Find where the given text appears and provide that cell's center as [x, y] coordinate. 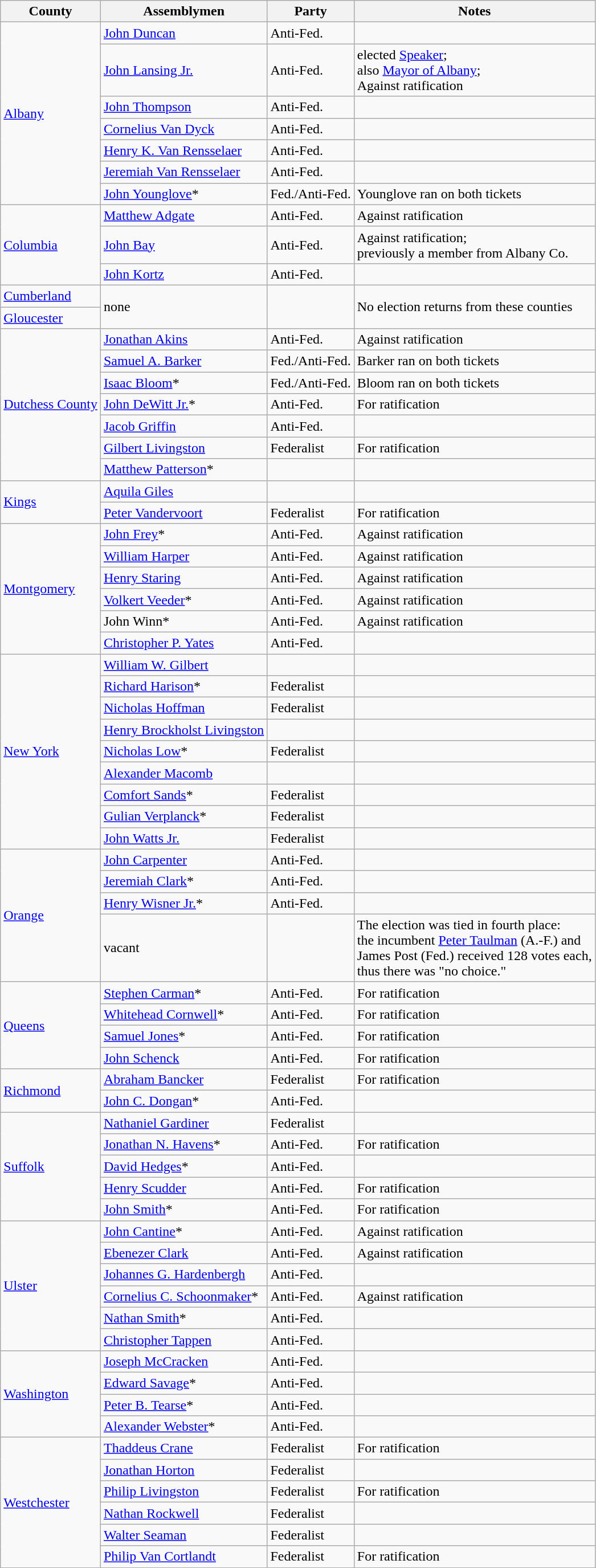
County [51, 11]
Edward Savage* [183, 1383]
Johannes G. Hardenbergh [183, 1275]
Whitehead Cornwell* [183, 1014]
William Harper [183, 556]
Younglove ran on both tickets [474, 194]
John Duncan [183, 33]
Bloom ran on both tickets [474, 383]
Peter B. Tearse* [183, 1404]
John Kortz [183, 274]
Henry Staring [183, 578]
Assemblymen [183, 11]
John Winn* [183, 621]
Washington [51, 1394]
No election returns from these counties [474, 307]
Nicholas Hoffman [183, 708]
Joseph McCracken [183, 1361]
Aquila Giles [183, 491]
Columbia [51, 245]
Party [311, 11]
Samuel Jones* [183, 1036]
Matthew Patterson* [183, 469]
Comfort Sands* [183, 795]
Notes [474, 11]
none [183, 307]
Stephen Carman* [183, 993]
Alexander Webster* [183, 1427]
Queens [51, 1025]
Richard Harison* [183, 687]
Alexander Macomb [183, 773]
Montgomery [51, 589]
William W. Gilbert [183, 665]
Walter Seaman [183, 1535]
Christopher Tappen [183, 1340]
Nathan Rockwell [183, 1513]
John Bay [183, 245]
Volkert Veeder* [183, 599]
Gilbert Livingston [183, 448]
Nicholas Low* [183, 752]
Isaac Bloom* [183, 383]
John Frey* [183, 534]
Abraham Bancker [183, 1080]
John Watts Jr. [183, 838]
John Carpenter [183, 860]
Thaddeus Crane [183, 1448]
Philip Van Cortlandt [183, 1557]
Cumberland [51, 296]
Against ratification; previously a member from Albany Co. [474, 245]
Samuel A. Barker [183, 361]
John Thompson [183, 107]
Suffolk [51, 1166]
The election was tied in fourth place: the incumbent Peter Taulman (A.-F.) and James Post (Fed.) received 128 votes each, thus there was "no choice." [474, 948]
New York [51, 752]
Gloucester [51, 317]
John Lansing Jr. [183, 70]
elected Speaker; also Mayor of Albany; Against ratification [474, 70]
Dutchess County [51, 405]
Jonathan N. Havens* [183, 1145]
Peter Vandervoort [183, 513]
Henry Wisner Jr.* [183, 903]
Westchester [51, 1502]
John Younglove* [183, 194]
vacant [183, 948]
David Hedges* [183, 1166]
John Cantine* [183, 1231]
Henry Scudder [183, 1188]
Jonathan Akins [183, 340]
Jacob Griffin [183, 426]
Orange [51, 915]
Kings [51, 502]
Henry Brockholst Livingston [183, 730]
Jonathan Horton [183, 1470]
Jeremiah Clark* [183, 881]
Christopher P. Yates [183, 643]
John Smith* [183, 1210]
Nathaniel Gardiner [183, 1123]
Nathan Smith* [183, 1318]
Gulian Verplanck* [183, 816]
Matthew Adgate [183, 215]
Jeremiah Van Rensselaer [183, 172]
John DeWitt Jr.* [183, 405]
Henry K. Van Rensselaer [183, 150]
John Schenck [183, 1058]
Cornelius Van Dyck [183, 129]
Barker ran on both tickets [474, 361]
Albany [51, 113]
Ebenezer Clark [183, 1253]
Cornelius C. Schoonmaker* [183, 1296]
Ulster [51, 1285]
Philip Livingston [183, 1492]
John C. Dongan* [183, 1101]
Richmond [51, 1091]
